Pinpoint the cell where the given text exists, returning its (x, y) midpoint coordinate. 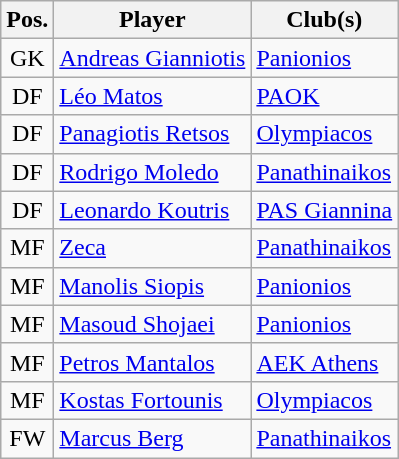
Masoud Shojaei (152, 324)
PAS Giannina (324, 210)
Manolis Siopis (152, 286)
Club(s) (324, 20)
Rodrigo Moledo (152, 172)
Leonardo Koutris (152, 210)
Zeca (152, 248)
Andreas Gianniotis (152, 58)
Kostas Fortounis (152, 400)
PAOK (324, 96)
AEK Athens (324, 362)
Pos. (28, 20)
Player (152, 20)
Marcus Berg (152, 438)
Léo Matos (152, 96)
Petros Mantalos (152, 362)
GK (28, 58)
Panagiotis Retsos (152, 134)
FW (28, 438)
